Detect which cell encompasses the target text, then output its [x, y] center coordinate. 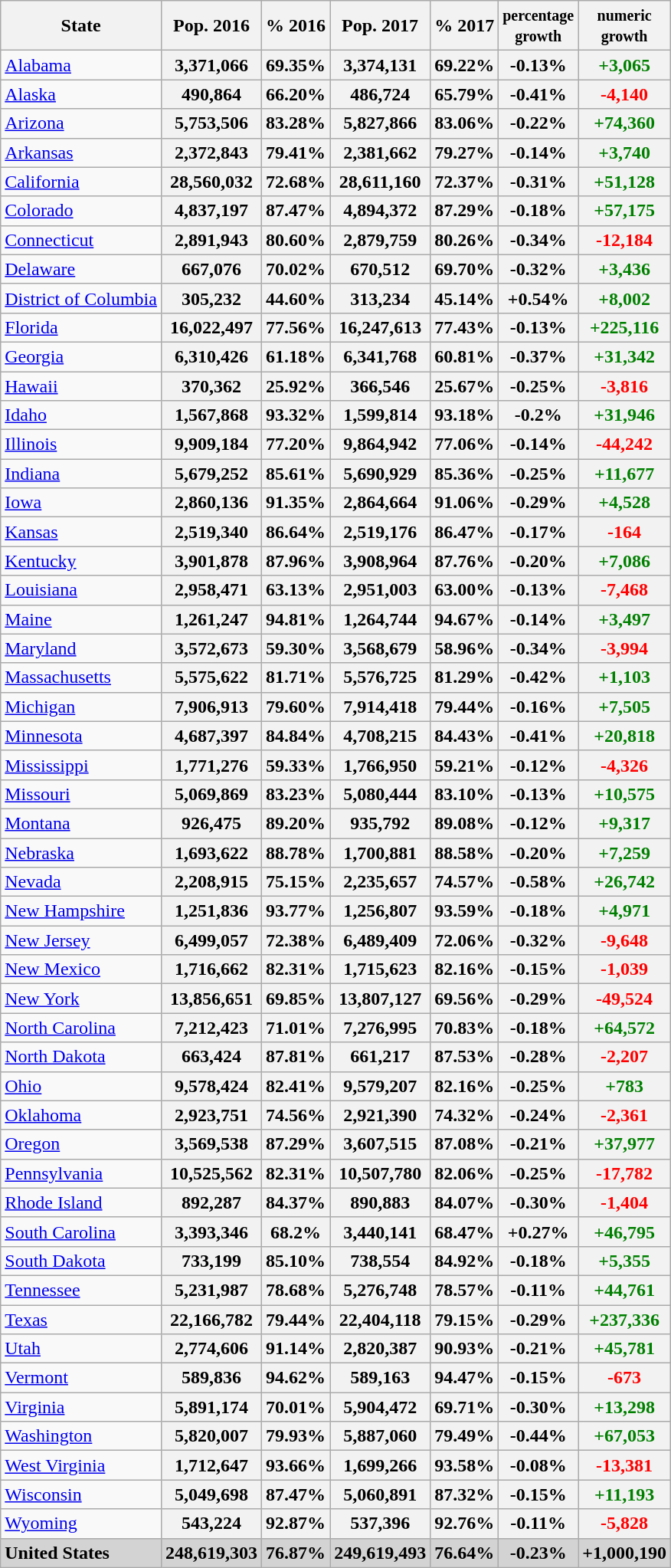
3,568,679 [380, 648]
22,166,782 [211, 1319]
69.22% [464, 65]
2,208,915 [211, 882]
Washington [81, 1436]
3,569,538 [211, 1144]
78.68% [296, 1290]
543,224 [211, 1524]
77.56% [296, 327]
61.18% [296, 356]
87.96% [296, 561]
+45,781 [625, 1349]
68.2% [296, 1232]
91.14% [296, 1349]
3,901,878 [211, 561]
93.77% [296, 911]
81.71% [296, 677]
93.59% [464, 911]
-44,242 [625, 444]
4,837,197 [211, 211]
-2,361 [625, 1115]
44.60% [296, 298]
+7,086 [625, 561]
670,512 [380, 269]
80.60% [296, 240]
45.14% [464, 298]
65.79% [464, 94]
+37,977 [625, 1144]
Pennsylvania [81, 1173]
92.87% [296, 1524]
661,217 [380, 1057]
77.20% [296, 444]
935,792 [380, 823]
5,060,891 [380, 1494]
United States [81, 1553]
1,567,868 [211, 415]
New Hampshire [81, 911]
+237,336 [625, 1319]
-0.28% [538, 1057]
-0.16% [538, 707]
22,404,118 [380, 1319]
+51,128 [625, 182]
83.28% [296, 123]
733,199 [211, 1261]
88.78% [296, 853]
North Dakota [81, 1057]
90.93% [464, 1349]
+3,065 [625, 65]
Hawaii [81, 385]
2,923,751 [211, 1115]
Kentucky [81, 561]
66.20% [296, 94]
5,827,866 [380, 123]
+74,360 [625, 123]
68.47% [464, 1232]
70.01% [296, 1407]
9,578,424 [211, 1086]
-4,326 [625, 765]
890,883 [380, 1202]
-7,468 [625, 590]
-0.58% [538, 882]
663,424 [211, 1057]
370,362 [211, 385]
2,519,340 [211, 532]
3,440,141 [380, 1232]
+0.54% [538, 298]
5,049,698 [211, 1494]
+1,000,190 [625, 1553]
3,393,346 [211, 1232]
75.15% [296, 882]
3,374,131 [380, 65]
-12,184 [625, 240]
2,879,759 [380, 240]
58.96% [464, 648]
93.32% [296, 415]
Wisconsin [81, 1494]
6,310,426 [211, 356]
63.13% [296, 590]
Alabama [81, 65]
-3,816 [625, 385]
88.58% [464, 853]
-0.08% [538, 1465]
59.30% [296, 648]
69.71% [464, 1407]
Florida [81, 327]
Massachusetts [81, 677]
+783 [625, 1086]
86.47% [464, 532]
+44,761 [625, 1290]
87.76% [464, 561]
Virginia [81, 1407]
83.10% [464, 794]
84.37% [296, 1202]
87.32% [464, 1494]
+10,575 [625, 794]
North Carolina [81, 1028]
93.18% [464, 415]
Michigan [81, 707]
5,576,725 [380, 677]
5,753,506 [211, 123]
Wyoming [81, 1524]
+7,259 [625, 853]
80.26% [464, 240]
State [81, 26]
91.35% [296, 503]
82.06% [464, 1173]
1,699,266 [380, 1465]
738,554 [380, 1261]
7,212,423 [211, 1028]
16,247,613 [380, 327]
94.47% [464, 1378]
-3,994 [625, 648]
+5,355 [625, 1261]
Nevada [81, 882]
+31,946 [625, 415]
-0.37% [538, 356]
-0.31% [538, 182]
2,820,387 [380, 1349]
Connecticut [81, 240]
3,908,964 [380, 561]
89.20% [296, 823]
Oklahoma [81, 1115]
926,475 [211, 823]
249,619,493 [380, 1553]
2,860,136 [211, 503]
9,909,184 [211, 444]
Missouri [81, 794]
Illinois [81, 444]
2,951,003 [380, 590]
92.76% [464, 1524]
5,904,472 [380, 1407]
-1,039 [625, 969]
93.58% [464, 1465]
Arkansas [81, 153]
81.29% [464, 677]
74.57% [464, 882]
85.36% [464, 474]
-13,381 [625, 1465]
Mississippi [81, 765]
84.07% [464, 1202]
Indiana [81, 474]
3,607,515 [380, 1144]
Colorado [81, 211]
5,069,869 [211, 794]
-49,524 [625, 999]
72.37% [464, 182]
4,708,215 [380, 736]
537,396 [380, 1524]
4,894,372 [380, 211]
87.08% [464, 1144]
Minnesota [81, 736]
5,080,444 [380, 794]
84.43% [464, 736]
79.27% [464, 153]
83.23% [296, 794]
77.06% [464, 444]
5,231,987 [211, 1290]
+26,742 [625, 882]
2,774,606 [211, 1349]
59.33% [296, 765]
Rhode Island [81, 1202]
2,921,390 [380, 1115]
76.64% [464, 1553]
7,276,995 [380, 1028]
+3,436 [625, 269]
5,891,174 [211, 1407]
82.41% [296, 1086]
5,679,252 [211, 474]
72.68% [296, 182]
87.53% [464, 1057]
District of Columbia [81, 298]
72.38% [296, 940]
2,891,943 [211, 240]
94.81% [296, 619]
86.64% [296, 532]
South Dakota [81, 1261]
New Jersey [81, 940]
1,251,836 [211, 911]
+11,193 [625, 1494]
79.49% [464, 1436]
77.43% [464, 327]
70.83% [464, 1028]
79.15% [464, 1319]
Kansas [81, 532]
1,716,662 [211, 969]
California [81, 182]
589,836 [211, 1378]
892,287 [211, 1202]
28,560,032 [211, 182]
305,232 [211, 298]
25.92% [296, 385]
-673 [625, 1378]
84.84% [296, 736]
Nebraska [81, 853]
1,771,276 [211, 765]
+0.27% [538, 1232]
+64,572 [625, 1028]
Oregon [81, 1144]
2,864,664 [380, 503]
9,579,207 [380, 1086]
87.81% [296, 1057]
2,235,657 [380, 882]
490,864 [211, 94]
Iowa [81, 503]
Delaware [81, 269]
6,341,768 [380, 356]
7,914,418 [380, 707]
94.62% [296, 1378]
+67,053 [625, 1436]
79.41% [296, 153]
93.66% [296, 1465]
1,715,623 [380, 969]
+20,818 [625, 736]
Vermont [81, 1378]
-4,140 [625, 94]
5,887,060 [380, 1436]
25.67% [464, 385]
numericgrowth [625, 26]
366,546 [380, 385]
Montana [81, 823]
69.35% [296, 65]
+11,677 [625, 474]
313,234 [380, 298]
667,076 [211, 269]
-0.23% [538, 1553]
4,687,397 [211, 736]
percentagegrowth [538, 26]
2,958,471 [211, 590]
+57,175 [625, 211]
Ohio [81, 1086]
248,619,303 [211, 1553]
94.67% [464, 619]
1,712,647 [211, 1465]
83.06% [464, 123]
+9,317 [625, 823]
76.87% [296, 1553]
28,611,160 [380, 182]
2,372,843 [211, 153]
-1,404 [625, 1202]
16,022,497 [211, 327]
+7,505 [625, 707]
5,276,748 [380, 1290]
74.56% [296, 1115]
-0.44% [538, 1436]
+3,740 [625, 153]
89.08% [464, 823]
Idaho [81, 415]
+4,528 [625, 503]
Tennessee [81, 1290]
71.01% [296, 1028]
1,766,950 [380, 765]
+3,497 [625, 619]
91.06% [464, 503]
10,507,780 [380, 1173]
-9,648 [625, 940]
-0.42% [538, 677]
1,256,807 [380, 911]
13,807,127 [380, 999]
1,261,247 [211, 619]
69.56% [464, 999]
69.85% [296, 999]
-0.22% [538, 123]
2,381,662 [380, 153]
60.81% [464, 356]
7,906,913 [211, 707]
1,700,881 [380, 853]
+4,971 [625, 911]
3,371,066 [211, 65]
South Carolina [81, 1232]
1,264,744 [380, 619]
78.57% [464, 1290]
3,572,673 [211, 648]
-2,207 [625, 1057]
79.93% [296, 1436]
Utah [81, 1349]
Alaska [81, 94]
85.10% [296, 1261]
63.00% [464, 590]
Arizona [81, 123]
72.06% [464, 940]
1,693,622 [211, 853]
Pop. 2016 [211, 26]
5,690,929 [380, 474]
9,864,942 [380, 444]
West Virginia [81, 1465]
Georgia [81, 356]
69.70% [464, 269]
New York [81, 999]
589,163 [380, 1378]
6,499,057 [211, 940]
5,820,007 [211, 1436]
Maryland [81, 648]
84.92% [464, 1261]
+8,002 [625, 298]
2,519,176 [380, 532]
1,599,814 [380, 415]
13,856,651 [211, 999]
+46,795 [625, 1232]
Pop. 2017 [380, 26]
59.21% [464, 765]
+31,342 [625, 356]
+1,103 [625, 677]
New Mexico [81, 969]
% 2016 [296, 26]
-5,828 [625, 1524]
Maine [81, 619]
6,489,409 [380, 940]
5,575,622 [211, 677]
79.60% [296, 707]
74.32% [464, 1115]
% 2017 [464, 26]
486,724 [380, 94]
-17,782 [625, 1173]
Louisiana [81, 590]
70.02% [296, 269]
-164 [625, 532]
10,525,562 [211, 1173]
Texas [81, 1319]
-0.24% [538, 1115]
+225,116 [625, 327]
-0.2% [538, 415]
-0.17% [538, 532]
+13,298 [625, 1407]
85.61% [296, 474]
